Find where the given text appears and provide that cell's center as (X, Y) coordinate. 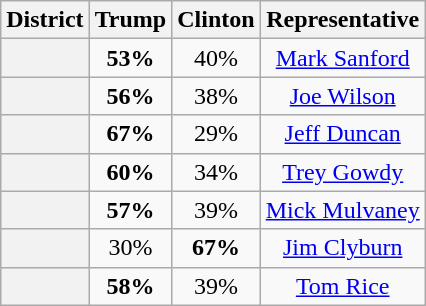
Jeff Duncan (342, 134)
40% (216, 58)
Joe Wilson (342, 96)
Representative (342, 20)
57% (130, 210)
Mick Mulvaney (342, 210)
Jim Clyburn (342, 248)
56% (130, 96)
Trump (130, 20)
Mark Sanford (342, 58)
38% (216, 96)
29% (216, 134)
30% (130, 248)
District (45, 20)
58% (130, 286)
Trey Gowdy (342, 172)
53% (130, 58)
60% (130, 172)
Tom Rice (342, 286)
Clinton (216, 20)
34% (216, 172)
